Return the [x, y] coordinate for the center point of the cell that contains the specified text.  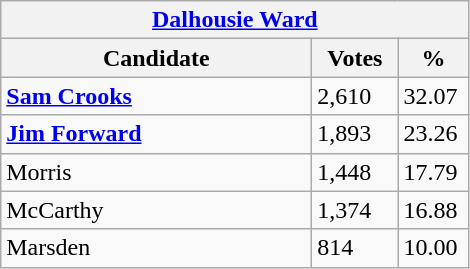
McCarthy [156, 210]
Candidate [156, 58]
17.79 [434, 172]
% [434, 58]
23.26 [434, 134]
Sam Crooks [156, 96]
1,374 [355, 210]
Marsden [156, 248]
1,893 [355, 134]
32.07 [434, 96]
Dalhousie Ward [235, 20]
Morris [156, 172]
2,610 [355, 96]
814 [355, 248]
1,448 [355, 172]
Votes [355, 58]
16.88 [434, 210]
10.00 [434, 248]
Jim Forward [156, 134]
